Capture the cell that displays the provided text and extract its [x, y] central coordinate. 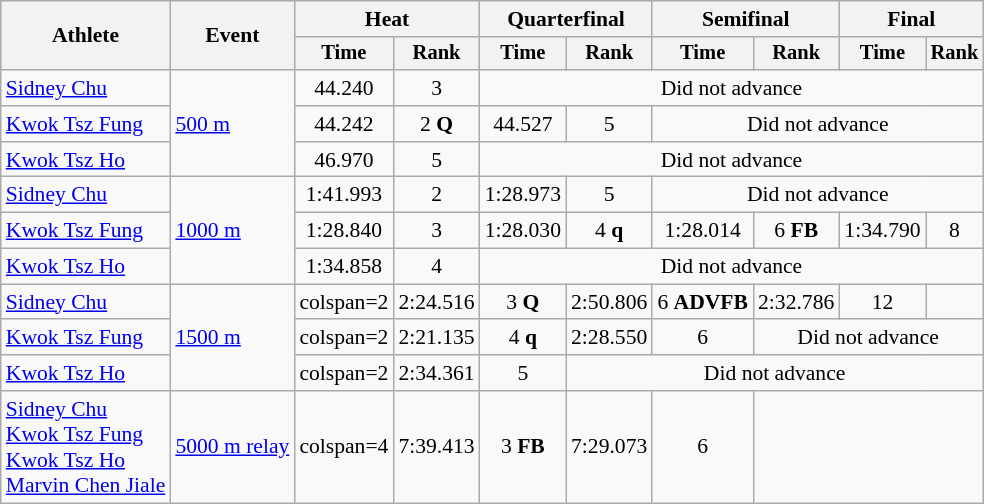
2:28.550 [609, 338]
colspan=4 [344, 447]
Final [911, 19]
44.240 [344, 88]
2:32.786 [796, 302]
1000 m [232, 230]
2:21.135 [436, 338]
44.527 [523, 124]
500 m [232, 124]
3 FB [523, 447]
2:50.806 [609, 302]
8 [955, 231]
1500 m [232, 338]
12 [882, 302]
2:24.516 [436, 302]
Heat [386, 19]
7:39.413 [436, 447]
2 Q [436, 124]
6 ADVFB [702, 302]
1:34.790 [882, 231]
1:28.030 [523, 231]
6 FB [796, 231]
1:28.973 [523, 195]
Athlete [86, 36]
44.242 [344, 124]
1:28.014 [702, 231]
7:29.073 [609, 447]
1:34.858 [344, 267]
Quarterfinal [566, 19]
1:41.993 [344, 195]
2 [436, 195]
Event [232, 36]
Sidney ChuKwok Tsz FungKwok Tsz HoMarvin Chen Jiale [86, 447]
1:28.840 [344, 231]
4 [436, 267]
2:34.361 [436, 373]
3 Q [523, 302]
5000 m relay [232, 447]
Semifinal [746, 19]
46.970 [344, 160]
